Pinpoint the cell where the given text exists, returning its [X, Y] midpoint coordinate. 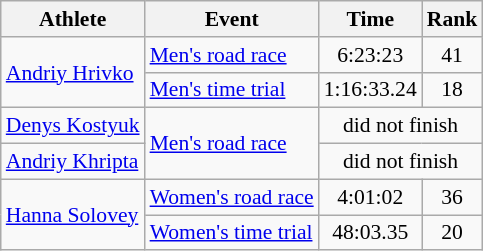
1:16:33.24 [370, 90]
Athlete [73, 19]
Men's time trial [232, 90]
Hanna Solovey [73, 214]
36 [452, 197]
Andriy Hrivko [73, 72]
Women's time trial [232, 233]
4:01:02 [370, 197]
Event [232, 19]
Rank [452, 19]
Andriy Khripta [73, 162]
6:23:23 [370, 55]
41 [452, 55]
48:03.35 [370, 233]
Women's road race [232, 197]
18 [452, 90]
Time [370, 19]
Denys Kostyuk [73, 126]
20 [452, 233]
